Output the (x, y) coordinate of the center of the cell containing the given text.  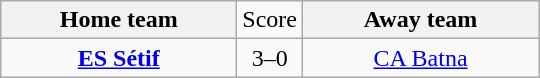
3–0 (270, 58)
Home team (119, 20)
Score (270, 20)
CA Batna (421, 58)
ES Sétif (119, 58)
Away team (421, 20)
